Locate the cell with the specified text and output its [X, Y] center coordinate. 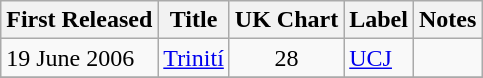
Title [194, 20]
Trinití [194, 58]
Label [379, 20]
28 [286, 58]
19 June 2006 [80, 58]
Notes [447, 20]
UCJ [379, 58]
First Released [80, 20]
UK Chart [286, 20]
